Search for the cell housing the specified text and yield its (x, y) center coordinate. 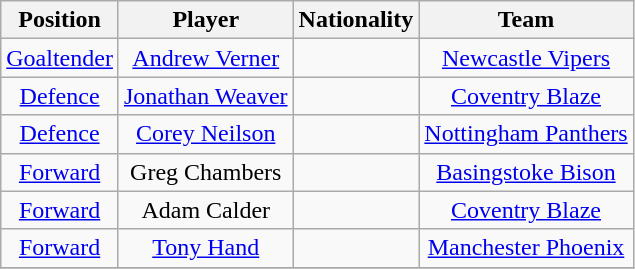
Greg Chambers (206, 172)
Goaltender (60, 58)
Nottingham Panthers (526, 134)
Jonathan Weaver (206, 96)
Newcastle Vipers (526, 58)
Position (60, 20)
Adam Calder (206, 210)
Manchester Phoenix (526, 248)
Nationality (356, 20)
Team (526, 20)
Basingstoke Bison (526, 172)
Tony Hand (206, 248)
Andrew Verner (206, 58)
Corey Neilson (206, 134)
Player (206, 20)
